Extract the (X, Y) coordinate from the center of the cell holding the provided text.  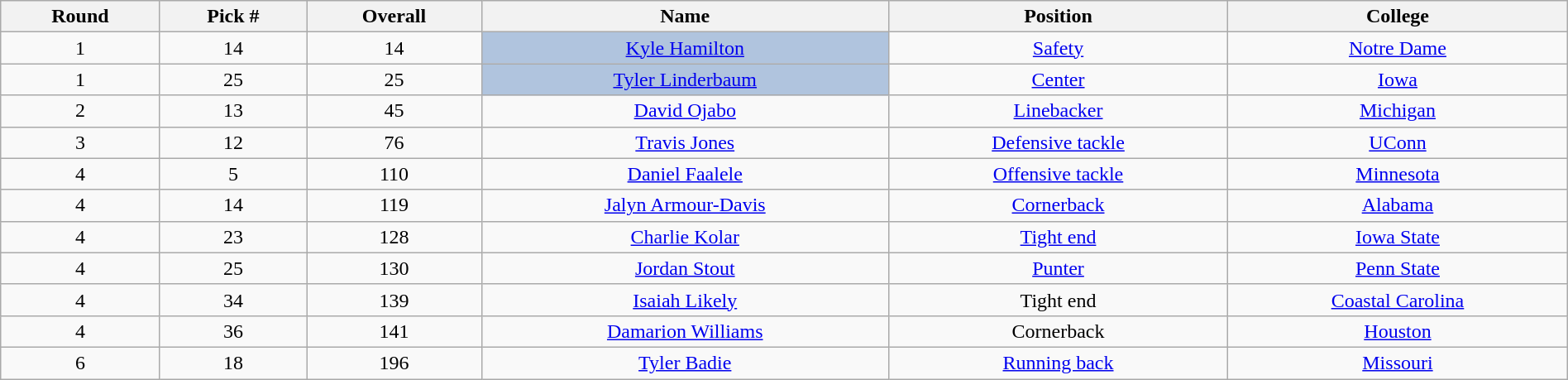
Michigan (1398, 111)
College (1398, 17)
Defensive tackle (1058, 142)
196 (394, 363)
128 (394, 237)
12 (233, 142)
45 (394, 111)
Round (80, 17)
76 (394, 142)
6 (80, 363)
Position (1058, 17)
Name (685, 17)
Isaiah Likely (685, 300)
36 (233, 331)
2 (80, 111)
130 (394, 268)
5 (233, 174)
Notre Dame (1398, 48)
Overall (394, 17)
Alabama (1398, 205)
Punter (1058, 268)
Iowa (1398, 79)
Travis Jones (685, 142)
Minnesota (1398, 174)
Tyler Badie (685, 363)
18 (233, 363)
Daniel Faalele (685, 174)
Missouri (1398, 363)
Damarion Williams (685, 331)
Coastal Carolina (1398, 300)
Center (1058, 79)
UConn (1398, 142)
Offensive tackle (1058, 174)
119 (394, 205)
Charlie Kolar (685, 237)
13 (233, 111)
34 (233, 300)
Running back (1058, 363)
Jordan Stout (685, 268)
Safety (1058, 48)
Tyler Linderbaum (685, 79)
Jalyn Armour-Davis (685, 205)
Pick # (233, 17)
110 (394, 174)
Penn State (1398, 268)
141 (394, 331)
23 (233, 237)
David Ojabo (685, 111)
Kyle Hamilton (685, 48)
Iowa State (1398, 237)
139 (394, 300)
Linebacker (1058, 111)
Houston (1398, 331)
3 (80, 142)
